Identify which cell holds the provided text, then report its (x, y) central coordinate. 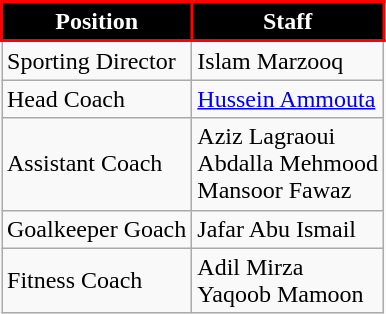
Islam Marzooq (288, 60)
Fitness Coach (97, 280)
Assistant Coach (97, 164)
Position (97, 22)
Jafar Abu Ismail (288, 229)
Sporting Director (97, 60)
Goalkeeper Goach (97, 229)
Adil Mirza Yaqoob Mamoon (288, 280)
Head Coach (97, 99)
Hussein Ammouta (288, 99)
Staff (288, 22)
Aziz Lagraoui Abdalla Mehmood Mansoor Fawaz (288, 164)
